Output the [x, y] coordinate of the center of the cell containing the given text.  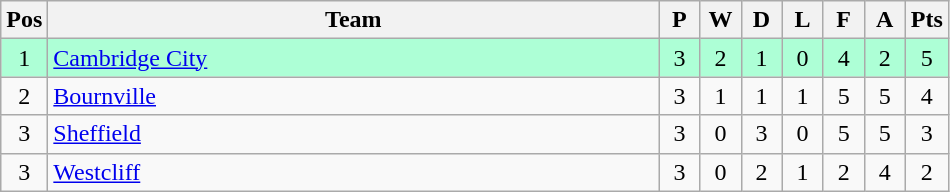
Team [354, 20]
F [844, 20]
Bournville [354, 96]
A [884, 20]
L [802, 20]
Westcliff [354, 172]
W [720, 20]
Pos [24, 20]
Pts [926, 20]
P [680, 20]
Cambridge City [354, 58]
Sheffield [354, 134]
D [762, 20]
